Detect which cell encompasses the target text, then output its (x, y) center coordinate. 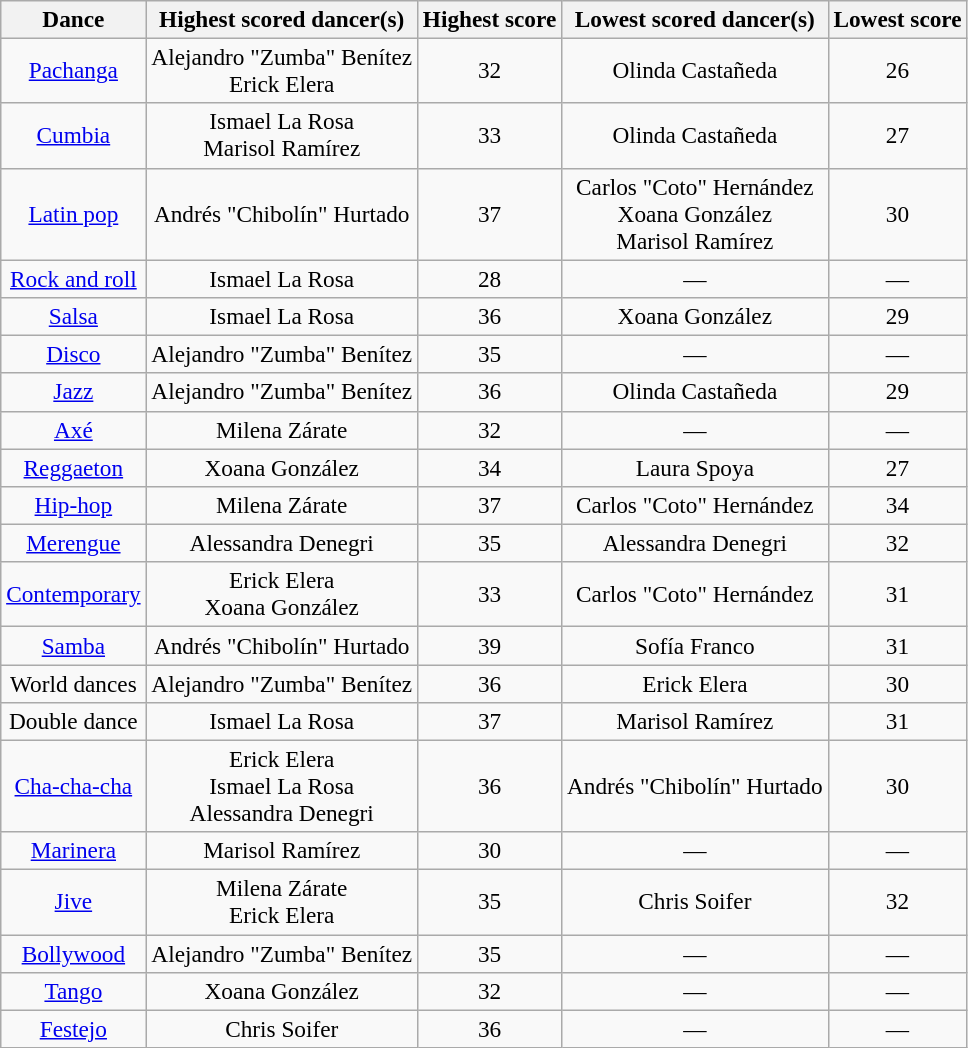
Lowest score (898, 19)
Cumbia (74, 136)
Disco (74, 354)
Tango (74, 991)
Festejo (74, 1029)
39 (489, 645)
28 (489, 278)
Milena ZárateErick Elera (282, 902)
Bollywood (74, 953)
Sofía Franco (695, 645)
World dances (74, 683)
Alejandro "Zumba" BenítezErick Elera (282, 70)
Cha-cha-cha (74, 786)
Highest score (489, 19)
Erick Elera (695, 683)
Reggaeton (74, 467)
Erick EleraIsmael La RosaAlessandra Denegri (282, 786)
Dance (74, 19)
Laura Spoya (695, 467)
Erick EleraXoana González (282, 594)
Highest scored dancer(s) (282, 19)
Latin pop (74, 214)
Jazz (74, 392)
Pachanga (74, 70)
Samba (74, 645)
Axé (74, 430)
Ismael La RosaMarisol Ramírez (282, 136)
Salsa (74, 316)
Jive (74, 902)
Merengue (74, 543)
Double dance (74, 721)
Lowest scored dancer(s) (695, 19)
Rock and roll (74, 278)
Hip-hop (74, 505)
Contemporary (74, 594)
Marinera (74, 851)
Carlos "Coto" HernándezXoana GonzálezMarisol Ramírez (695, 214)
26 (898, 70)
